Locate the cell with the specified text and output its [x, y] center coordinate. 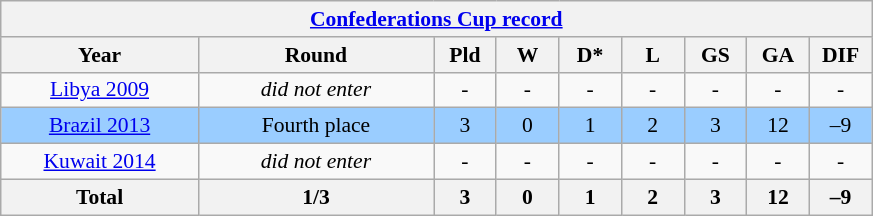
Brazil 2013 [100, 126]
W [528, 55]
Libya 2009 [100, 90]
1/3 [316, 197]
Pld [466, 55]
Confederations Cup record [436, 19]
GA [778, 55]
Year [100, 55]
Round [316, 55]
Fourth place [316, 126]
GS [716, 55]
D* [590, 55]
Total [100, 197]
L [652, 55]
Kuwait 2014 [100, 162]
DIF [840, 55]
